Return (x, y) of the center of cell containing provided text 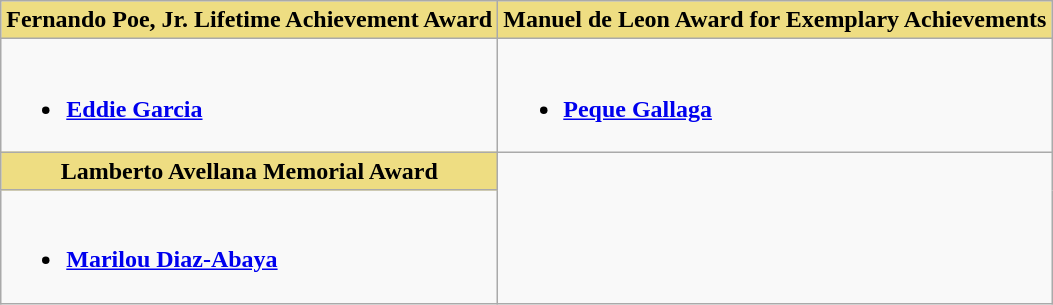
Manuel de Leon Award for Exemplary Achievements (775, 20)
Peque Gallaga (775, 96)
Fernando Poe, Jr. Lifetime Achievement Award (250, 20)
Marilou Diaz-Abaya (250, 246)
Lamberto Avellana Memorial Award (250, 171)
Eddie Garcia (250, 96)
